Identify which cell holds the provided text, then report its [X, Y] central coordinate. 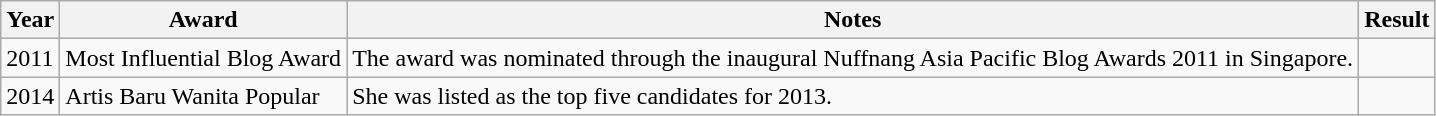
She was listed as the top five candidates for 2013. [853, 96]
Most Influential Blog Award [204, 58]
2011 [30, 58]
The award was nominated through the inaugural Nuffnang Asia Pacific Blog Awards 2011 in Singapore. [853, 58]
2014 [30, 96]
Artis Baru Wanita Popular [204, 96]
Notes [853, 20]
Result [1397, 20]
Year [30, 20]
Award [204, 20]
